Determine the (X, Y) coordinate at the center of the cell enclosing the given text.  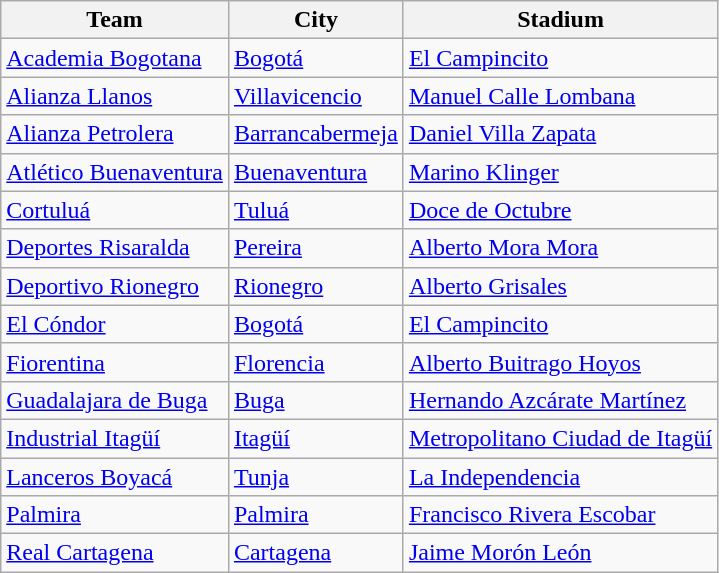
Team (115, 20)
Cartagena (316, 553)
Daniel Villa Zapata (560, 134)
Barrancabermeja (316, 134)
Buga (316, 400)
Rionegro (316, 286)
Florencia (316, 362)
Pereira (316, 248)
Tunja (316, 477)
Alberto Grisales (560, 286)
Manuel Calle Lombana (560, 96)
Industrial Itagüí (115, 438)
Tuluá (316, 210)
Buenaventura (316, 172)
Cortuluá (115, 210)
Deportivo Rionegro (115, 286)
Stadium (560, 20)
City (316, 20)
Guadalajara de Buga (115, 400)
Francisco Rivera Escobar (560, 515)
Alberto Buitrago Hoyos (560, 362)
Jaime Morón León (560, 553)
Real Cartagena (115, 553)
Doce de Octubre (560, 210)
Marino Klinger (560, 172)
Lanceros Boyacá (115, 477)
Hernando Azcárate Martínez (560, 400)
Deportes Risaralda (115, 248)
La Independencia (560, 477)
Fiorentina (115, 362)
Academia Bogotana (115, 58)
Villavicencio (316, 96)
Metropolitano Ciudad de Itagüí (560, 438)
El Cóndor (115, 324)
Alianza Petrolera (115, 134)
Itagüí (316, 438)
Alianza Llanos (115, 96)
Atlético Buenaventura (115, 172)
Alberto Mora Mora (560, 248)
